Output the (x, y) coordinate of the center of the cell containing the given text.  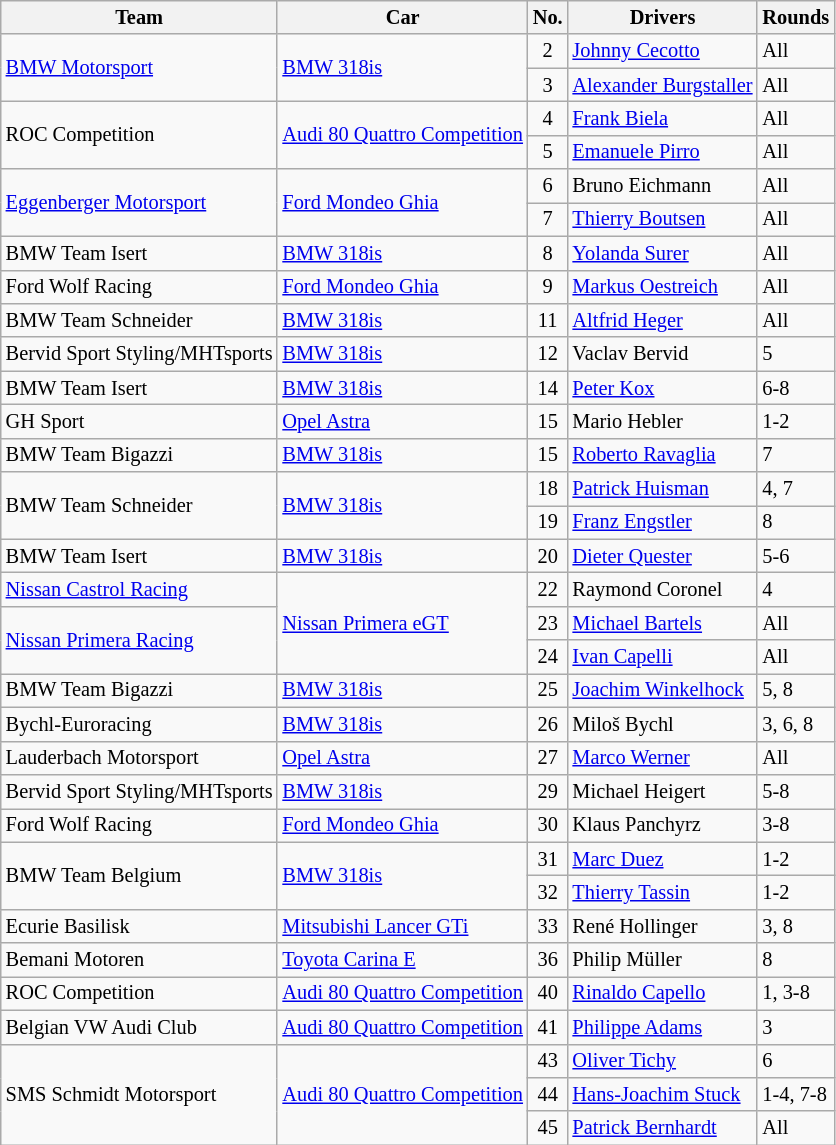
BMW Motorsport (140, 68)
Philippe Adams (663, 1027)
GH Sport (140, 421)
Eggenberger Motorsport (140, 202)
5-8 (796, 791)
Ivan Capelli (663, 657)
32 (548, 892)
Drivers (663, 17)
Ecurie Basilisk (140, 926)
Belgian VW Audi Club (140, 1027)
30 (548, 825)
5, 8 (796, 690)
Miloš Bychl (663, 724)
18 (548, 489)
26 (548, 724)
Bruno Eichmann (663, 186)
Car (402, 17)
Nissan Primera eGT (402, 622)
Thierry Tassin (663, 892)
Joachim Winkelhock (663, 690)
12 (548, 354)
No. (548, 17)
11 (548, 320)
3, 8 (796, 926)
40 (548, 993)
Raymond Coronel (663, 589)
43 (548, 1061)
Franz Engstler (663, 522)
29 (548, 791)
31 (548, 859)
Dieter Quester (663, 556)
4, 7 (796, 489)
Klaus Panchyrz (663, 825)
19 (548, 522)
Marc Duez (663, 859)
Nissan Castrol Racing (140, 589)
Hans-Joachim Stuck (663, 1094)
14 (548, 388)
Patrick Bernhardt (663, 1128)
Markus Oestreich (663, 287)
Marco Werner (663, 758)
25 (548, 690)
Nissan Primera Racing (140, 640)
1, 3-8 (796, 993)
45 (548, 1128)
René Hollinger (663, 926)
Rinaldo Capello (663, 993)
Toyota Carina E (402, 960)
Peter Kox (663, 388)
2 (548, 51)
3-8 (796, 825)
Michael Heigert (663, 791)
Thierry Boutsen (663, 219)
Alexander Burgstaller (663, 85)
5-6 (796, 556)
BMW Team Belgium (140, 876)
SMS Schmidt Motorsport (140, 1094)
Rounds (796, 17)
6-8 (796, 388)
Roberto Ravaglia (663, 455)
27 (548, 758)
24 (548, 657)
Patrick Huisman (663, 489)
Altfrid Heger (663, 320)
9 (548, 287)
22 (548, 589)
33 (548, 926)
3, 6, 8 (796, 724)
41 (548, 1027)
Bemani Motoren (140, 960)
Emanuele Pirro (663, 152)
Johnny Cecotto (663, 51)
36 (548, 960)
23 (548, 623)
Mitsubishi Lancer GTi (402, 926)
Oliver Tichy (663, 1061)
Michael Bartels (663, 623)
Lauderbach Motorsport (140, 758)
Bychl-Euroracing (140, 724)
Frank Biela (663, 118)
Yolanda Surer (663, 253)
20 (548, 556)
Team (140, 17)
Vaclav Bervid (663, 354)
Mario Hebler (663, 421)
1-4, 7-8 (796, 1094)
Philip Müller (663, 960)
44 (548, 1094)
